Output the (x, y) coordinate of the center of the cell containing the given text.  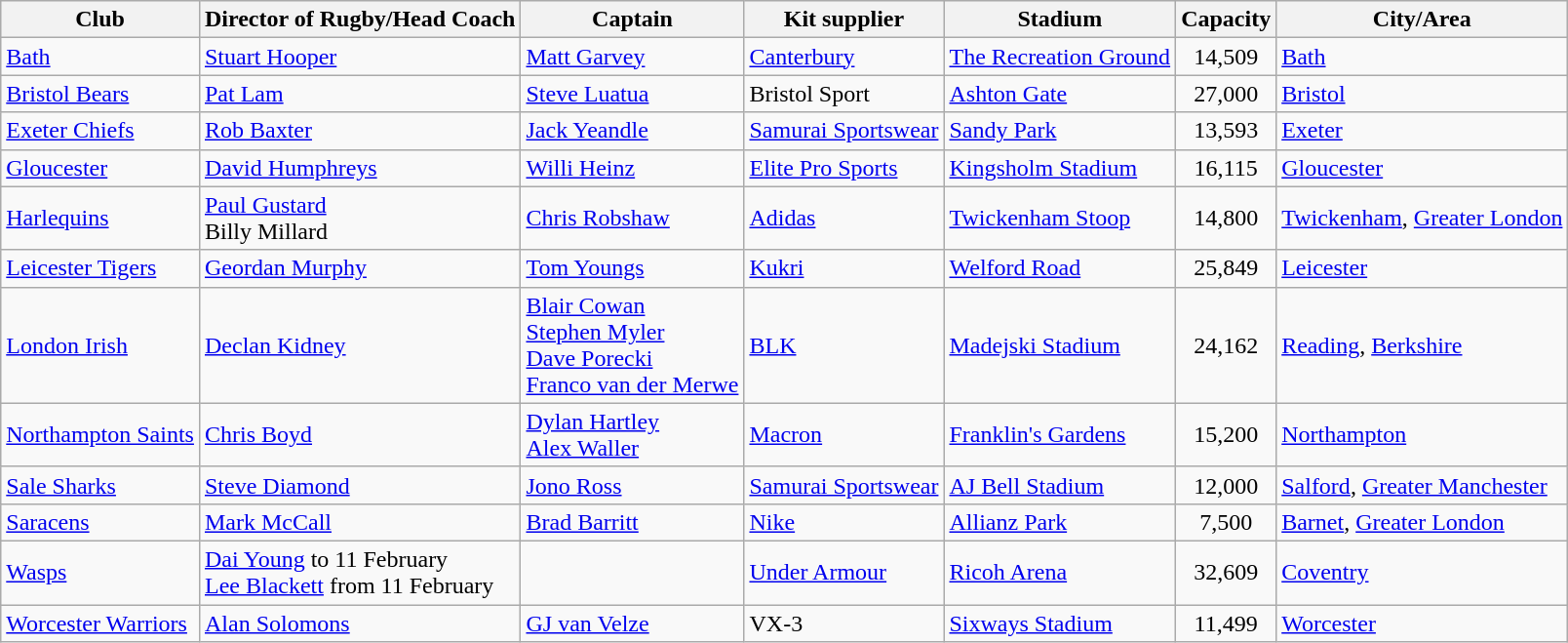
Northampton Saints (100, 435)
Mark McCall (359, 522)
7,500 (1227, 522)
Salford, Greater Manchester (1422, 485)
Director of Rugby/Head Coach (359, 20)
Capacity (1227, 20)
25,849 (1227, 268)
Ashton Gate (1060, 94)
Sale Sharks (100, 485)
Welford Road (1060, 268)
Tom Youngs (632, 268)
Bristol Bears (100, 94)
Willi Heinz (632, 168)
Worcester Warriors (100, 623)
Ricoh Arena (1060, 572)
Steve Luatua (632, 94)
AJ Bell Stadium (1060, 485)
14,800 (1227, 219)
Elite Pro Sports (844, 168)
Dai Young to 11 February Lee Blackett from 11 February (359, 572)
Harlequins (100, 219)
Rob Baxter (359, 131)
Worcester (1422, 623)
Exeter Chiefs (100, 131)
Stadium (1060, 20)
Kukri (844, 268)
Twickenham Stoop (1060, 219)
Club (100, 20)
Canterbury (844, 57)
Sixways Stadium (1060, 623)
Geordan Murphy (359, 268)
13,593 (1227, 131)
Saracens (100, 522)
BLK (844, 345)
Bristol Sport (844, 94)
Leicester (1422, 268)
Chris Robshaw (632, 219)
Kit supplier (844, 20)
Brad Barritt (632, 522)
24,162 (1227, 345)
Chris Boyd (359, 435)
Kingsholm Stadium (1060, 168)
Northampton (1422, 435)
Nike (844, 522)
Steve Diamond (359, 485)
Pat Lam (359, 94)
Stuart Hooper (359, 57)
Macron (844, 435)
Wasps (100, 572)
Leicester Tigers (100, 268)
Coventry (1422, 572)
Captain (632, 20)
14,509 (1227, 57)
12,000 (1227, 485)
27,000 (1227, 94)
Matt Garvey (632, 57)
32,609 (1227, 572)
Under Armour (844, 572)
The Recreation Ground (1060, 57)
David Humphreys (359, 168)
Declan Kidney (359, 345)
Barnet, Greater London (1422, 522)
Alan Solomons (359, 623)
11,499 (1227, 623)
Adidas (844, 219)
15,200 (1227, 435)
Exeter (1422, 131)
City/Area (1422, 20)
Reading, Berkshire (1422, 345)
16,115 (1227, 168)
London Irish (100, 345)
Blair Cowan Stephen Myler Dave Porecki Franco van der Merwe (632, 345)
Allianz Park (1060, 522)
Jono Ross (632, 485)
Jack Yeandle (632, 131)
Madejski Stadium (1060, 345)
Dylan Hartley Alex Waller (632, 435)
Paul Gustard Billy Millard (359, 219)
Sandy Park (1060, 131)
Twickenham, Greater London (1422, 219)
VX-3 (844, 623)
Franklin's Gardens (1060, 435)
GJ van Velze (632, 623)
Bristol (1422, 94)
